Output the [x, y] coordinate of the center of the cell containing the given text.  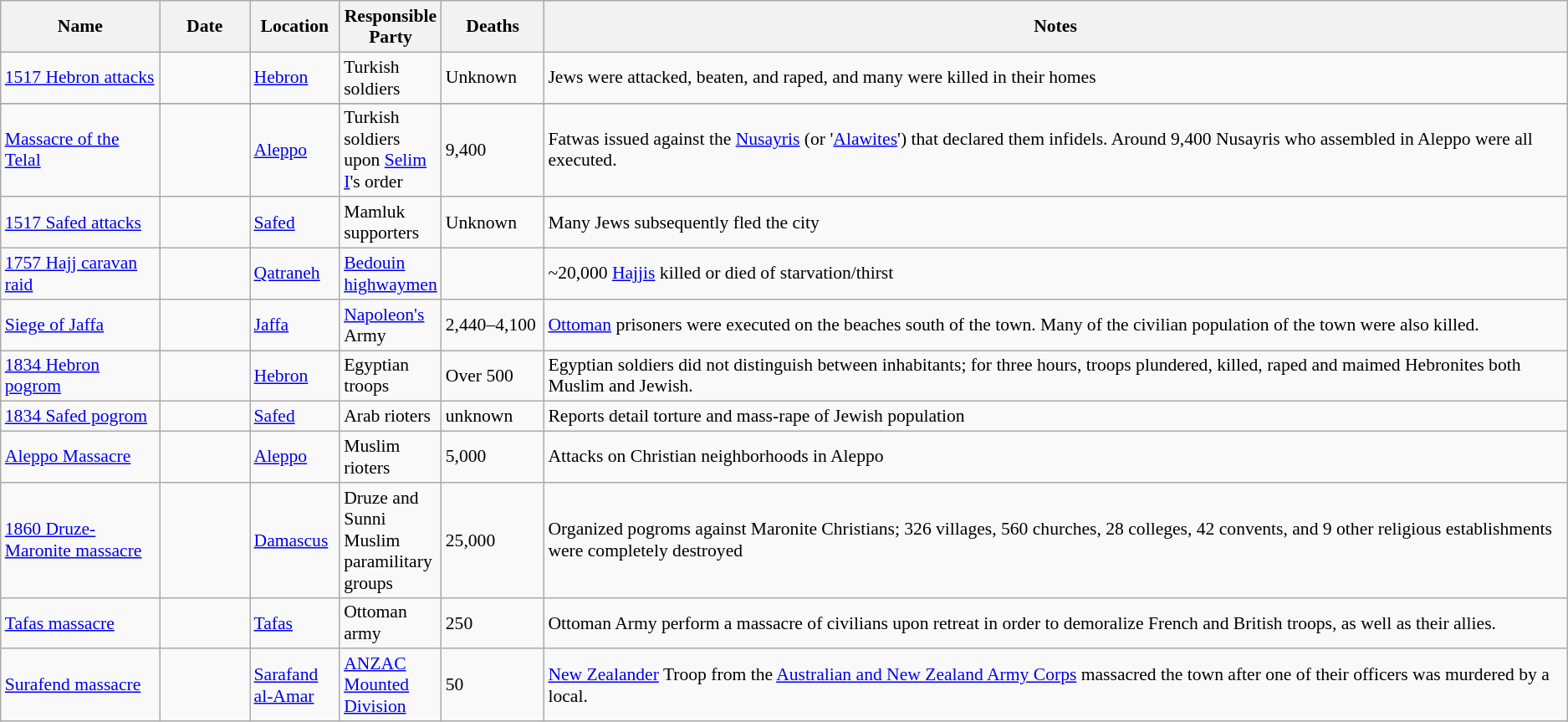
Ottoman Army perform a massacre of civilians upon retreat in order to demoralize French and British troops, as well as their allies. [1055, 622]
Tafas massacre [80, 622]
1860 Druze-Maronite massacre [80, 540]
Ottoman army [391, 622]
Date [205, 27]
Turkish soldiers [391, 77]
Sarafand al-Amar [294, 686]
1757 Hajj caravan raid [80, 274]
Surafend massacre [80, 686]
Deaths [493, 27]
Many Jews subsequently fled the city [1055, 223]
2,440–4,100 [493, 325]
ANZAC Mounted Division [391, 686]
Tafas [294, 622]
Egyptian troops [391, 376]
~20,000 Hajjis killed or died of starvation/thirst [1055, 274]
Aleppo Massacre [80, 457]
Turkish soldiers upon Selim I's order [391, 150]
1834 Safed pogrom [80, 417]
Massacre of the Telal [80, 150]
9,400 [493, 150]
Bedouin highwaymen [391, 274]
Qatraneh [294, 274]
Muslim rioters [391, 457]
Reports detail torture and mass-rape of Jewish population [1055, 417]
1834 Hebron pogrom [80, 376]
1517 Hebron attacks [80, 77]
25,000 [493, 540]
New Zealander Troop from the Australian and New Zealand Army Corps massacred the town after one of their officers was murdered by a local. [1055, 686]
Attacks on Christian neighborhoods in Aleppo [1055, 457]
Napoleon's Army [391, 325]
Druze and Sunni Muslim paramilitary groups [391, 540]
Location [294, 27]
Jaffa [294, 325]
Responsible Party [391, 27]
Arab rioters [391, 417]
unknown [493, 417]
250 [493, 622]
Jews were attacked, beaten, and raped, and many were killed in their homes [1055, 77]
Over 500 [493, 376]
1517 Safed attacks [80, 223]
50 [493, 686]
Siege of Jaffa [80, 325]
Notes [1055, 27]
Fatwas issued against the Nusayris (or 'Alawites') that declared them infidels. Around 9,400 Nusayris who assembled in Aleppo were all executed. [1055, 150]
Name [80, 27]
Damascus [294, 540]
5,000 [493, 457]
Mamluk supporters [391, 223]
Ottoman prisoners were executed on the beaches south of the town. Many of the civilian population of the town were also killed. [1055, 325]
